Provide the (X, Y) coordinate of the cell's center where the given text is located.  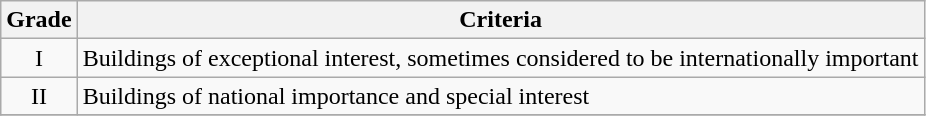
II (39, 96)
Buildings of national importance and special interest (500, 96)
I (39, 58)
Buildings of exceptional interest, sometimes considered to be internationally important (500, 58)
Criteria (500, 20)
Grade (39, 20)
